Extract the (x, y) coordinate from the center of the cell holding the provided text.  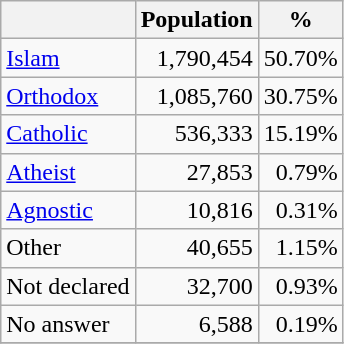
0.31% (300, 210)
0.79% (300, 172)
Islam (68, 58)
40,655 (196, 248)
Atheist (68, 172)
Agnostic (68, 210)
0.93% (300, 286)
Other (68, 248)
50.70% (300, 58)
15.19% (300, 134)
No answer (68, 324)
536,333 (196, 134)
0.19% (300, 324)
1.15% (300, 248)
Population (196, 20)
27,853 (196, 172)
Not declared (68, 286)
Orthodox (68, 96)
30.75% (300, 96)
1,085,760 (196, 96)
6,588 (196, 324)
Catholic (68, 134)
10,816 (196, 210)
32,700 (196, 286)
1,790,454 (196, 58)
% (300, 20)
